Extract the (x, y) coordinate from the center of the cell holding the provided text.  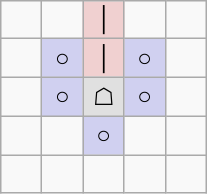
☖ (104, 97)
